Return (X, Y) of the center of cell containing provided text 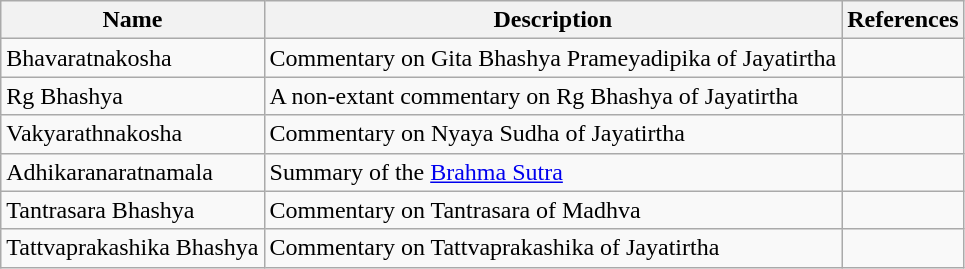
Summary of the Brahma Sutra (553, 172)
Name (132, 20)
Commentary on Gita Bhashya Prameyadipika of Jayatirtha (553, 58)
Commentary on Tattvaprakashika of Jayatirtha (553, 248)
Rg Bhashya (132, 96)
Tantrasara Bhashya (132, 210)
Vakyarathnakosha (132, 134)
A non-extant commentary on Rg Bhashya of Jayatirtha (553, 96)
Adhikaranaratnamala (132, 172)
Commentary on Nyaya Sudha of Jayatirtha (553, 134)
Commentary on Tantrasara of Madhva (553, 210)
Description (553, 20)
Bhavaratnakosha (132, 58)
Tattvaprakashika Bhashya (132, 248)
References (904, 20)
